Determine the (x, y) coordinate at the center of the cell enclosing the given text.  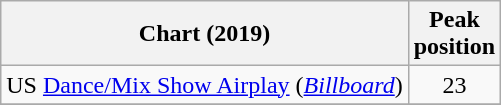
US Dance/Mix Show Airplay (Billboard) (204, 85)
Peakposition (454, 34)
23 (454, 85)
Chart (2019) (204, 34)
